Extract the [x, y] coordinate from the center of the cell holding the provided text.  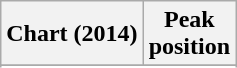
Chart (2014) [72, 34]
Peakposition [189, 34]
